Extract the (x, y) coordinate from the center of the cell holding the provided text.  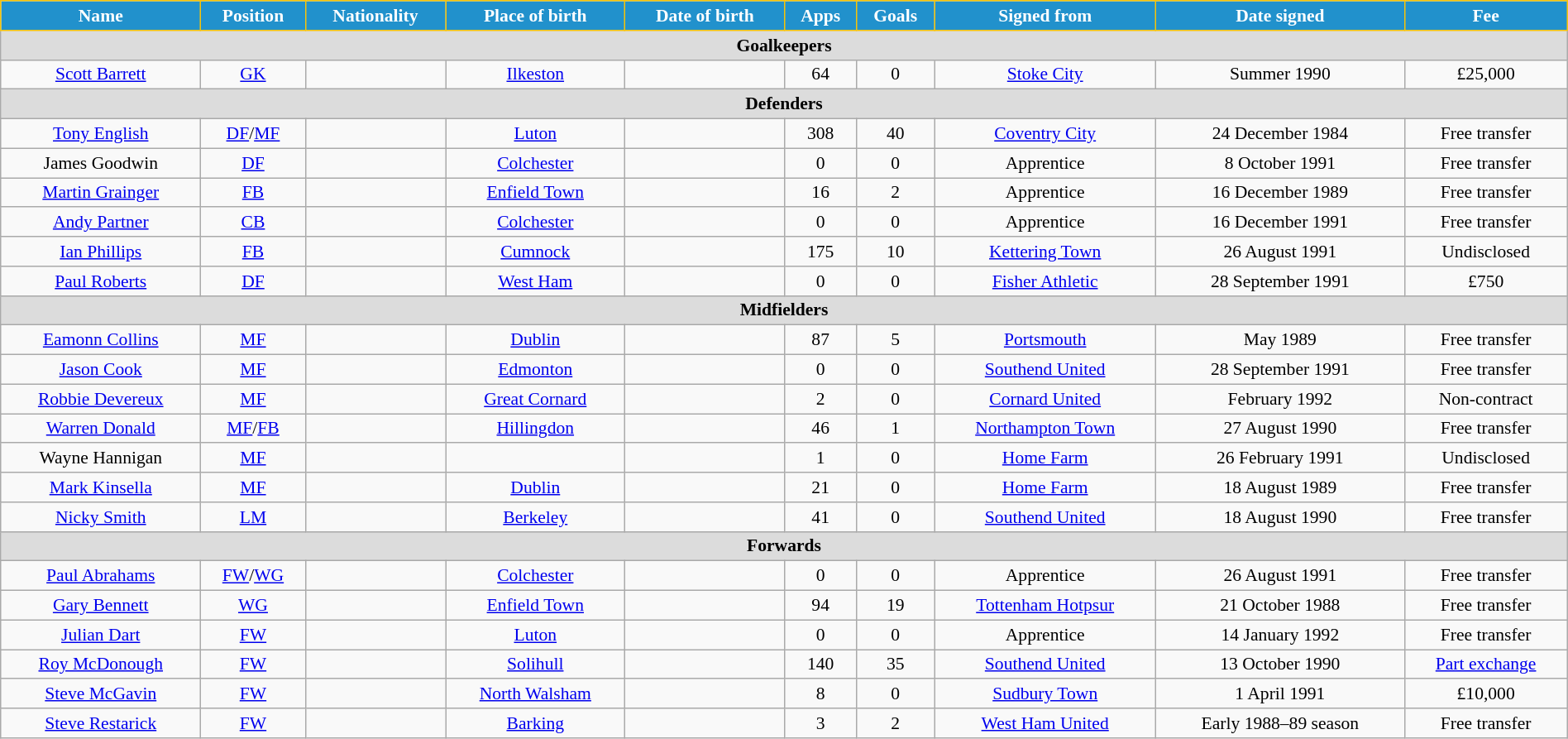
North Walsham (536, 694)
18 August 1989 (1280, 487)
Summer 1990 (1280, 74)
£750 (1485, 281)
Place of birth (536, 16)
Fisher Athletic (1045, 281)
19 (896, 606)
18 August 1990 (1280, 517)
Ilkeston (536, 74)
Coventry City (1045, 134)
1 April 1991 (1280, 694)
DF/MF (253, 134)
308 (820, 134)
Robbie Devereux (101, 399)
Cornard United (1045, 399)
Berkeley (536, 517)
35 (896, 665)
13 October 1990 (1280, 665)
FW/WG (253, 576)
Northampton Town (1045, 429)
Gary Bennett (101, 606)
Jason Cook (101, 370)
Nicky Smith (101, 517)
21 (820, 487)
5 (896, 340)
Andy Partner (101, 223)
26 February 1991 (1280, 458)
Non-contract (1485, 399)
87 (820, 340)
Cumnock (536, 252)
Solihull (536, 665)
16 December 1989 (1280, 193)
Steve Restarick (101, 723)
West Ham (536, 281)
Eamonn Collins (101, 340)
May 1989 (1280, 340)
Wayne Hannigan (101, 458)
Warren Donald (101, 429)
LM (253, 517)
GK (253, 74)
Scott Barrett (101, 74)
February 1992 (1280, 399)
Ian Phillips (101, 252)
16 December 1991 (1280, 223)
Paul Roberts (101, 281)
140 (820, 665)
21 October 1988 (1280, 606)
14 January 1992 (1280, 635)
James Goodwin (101, 163)
Sudbury Town (1045, 694)
Kettering Town (1045, 252)
Goals (896, 16)
Edmonton (536, 370)
West Ham United (1045, 723)
40 (896, 134)
8 October 1991 (1280, 163)
Steve McGavin (101, 694)
Mark Kinsella (101, 487)
41 (820, 517)
CB (253, 223)
Goalkeepers (784, 46)
27 August 1990 (1280, 429)
Hillingdon (536, 429)
Julian Dart (101, 635)
8 (820, 694)
WG (253, 606)
Tony English (101, 134)
Great Cornard (536, 399)
MF/FB (253, 429)
Barking (536, 723)
175 (820, 252)
46 (820, 429)
Tottenham Hotpsur (1045, 606)
Apps (820, 16)
Early 1988–89 season (1280, 723)
Forwards (784, 546)
Defenders (784, 104)
Roy McDonough (101, 665)
Portsmouth (1045, 340)
64 (820, 74)
Midfielders (784, 310)
94 (820, 606)
Martin Grainger (101, 193)
£25,000 (1485, 74)
Stoke City (1045, 74)
Nationality (375, 16)
24 December 1984 (1280, 134)
16 (820, 193)
Date signed (1280, 16)
Date of birth (705, 16)
Fee (1485, 16)
Position (253, 16)
Part exchange (1485, 665)
10 (896, 252)
3 (820, 723)
Name (101, 16)
Signed from (1045, 16)
£10,000 (1485, 694)
Paul Abrahams (101, 576)
